Detect which cell encompasses the target text, then output its (X, Y) center coordinate. 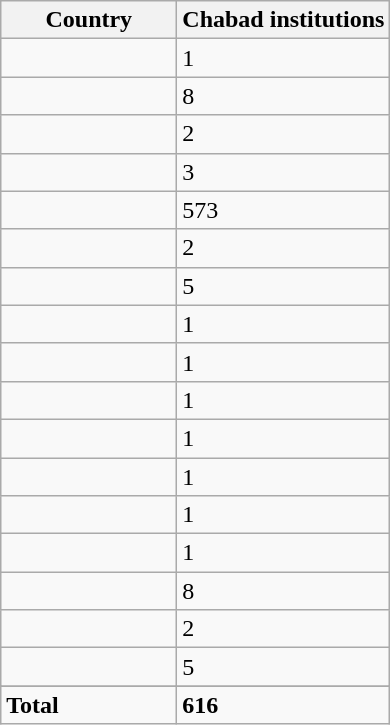
Country (89, 20)
573 (284, 210)
Total (89, 705)
616 (284, 705)
3 (284, 172)
Chabad institutions (284, 20)
